Return the [X, Y] coordinate for the center point of the cell that contains the specified text.  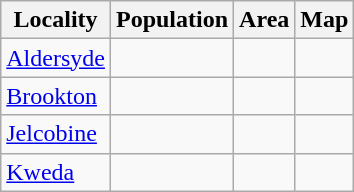
Kweda [56, 172]
Aldersyde [56, 58]
Map [324, 20]
Jelcobine [56, 134]
Area [264, 20]
Locality [56, 20]
Brookton [56, 96]
Population [172, 20]
